Pinpoint the cell where the given text exists, returning its [x, y] midpoint coordinate. 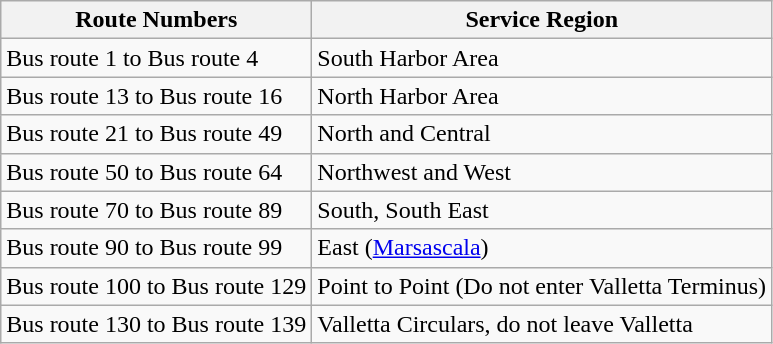
South Harbor Area [542, 58]
Route Numbers [156, 20]
Bus route 13 to Bus route 16 [156, 96]
South, South East [542, 210]
Bus route 50 to Bus route 64 [156, 172]
East (Marsascala) [542, 248]
North Harbor Area [542, 96]
Valletta Circulars, do not leave Valletta [542, 324]
Bus route 130 to Bus route 139 [156, 324]
Bus route 21 to Bus route 49 [156, 134]
North and Central [542, 134]
Bus route 90 to Bus route 99 [156, 248]
Service Region [542, 20]
Bus route 100 to Bus route 129 [156, 286]
Bus route 1 to Bus route 4 [156, 58]
Point to Point (Do not enter Valletta Terminus) [542, 286]
Bus route 70 to Bus route 89 [156, 210]
Northwest and West [542, 172]
